For the text-containing cell, return its midpoint in (X, Y) coordinate format. 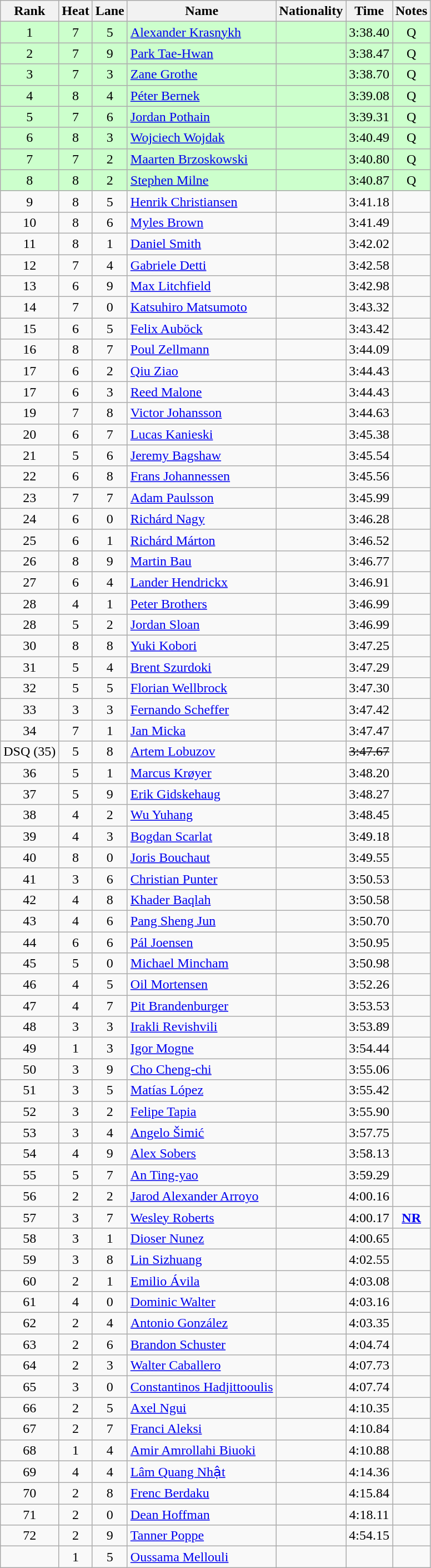
4:54.15 (369, 1536)
41 (30, 879)
Martin Bau (202, 561)
30 (30, 646)
Henrik Christiansen (202, 201)
50 (30, 1069)
71 (30, 1515)
Marcus Krøyer (202, 773)
Tanner Poppe (202, 1536)
3:50.70 (369, 921)
Igor Mogne (202, 1048)
26 (30, 561)
Reed Malone (202, 392)
Artem Lobuzov (202, 752)
Pang Sheng Jun (202, 921)
Dominic Walter (202, 1302)
21 (30, 455)
3:41.49 (369, 222)
45 (30, 964)
Jan Micka (202, 731)
Jeremy Bagshaw (202, 455)
Oussama Mellouli (202, 1557)
Frenc Berdaku (202, 1493)
Time (369, 11)
Poul Zellmann (202, 350)
64 (30, 1366)
3:50.53 (369, 879)
3:49.18 (369, 836)
46 (30, 985)
58 (30, 1238)
Yuki Kobori (202, 646)
Dean Hoffman (202, 1515)
Matías López (202, 1090)
Lander Hendrickx (202, 582)
Oil Mortensen (202, 985)
3:50.98 (369, 964)
Park Tae-Hwan (202, 53)
19 (30, 413)
60 (30, 1281)
4:07.73 (369, 1366)
3:45.56 (369, 477)
38 (30, 815)
4:00.65 (369, 1238)
Lucas Kanieski (202, 434)
3:53.53 (369, 1006)
3:50.58 (369, 900)
3:47.29 (369, 667)
Maarten Brzoskowski (202, 159)
Franci Aleksi (202, 1429)
Jarod Alexander Arroyo (202, 1196)
Daniel Smith (202, 244)
3:38.40 (369, 32)
68 (30, 1450)
4:03.35 (369, 1323)
3:43.32 (369, 307)
NR (411, 1217)
3:55.90 (369, 1112)
Jordan Pothain (202, 117)
43 (30, 921)
42 (30, 900)
53 (30, 1133)
Christian Punter (202, 879)
3:47.30 (369, 688)
54 (30, 1154)
13 (30, 286)
3:48.27 (369, 794)
Zane Grothe (202, 75)
3:45.99 (369, 498)
Adam Paulsson (202, 498)
3:53.89 (369, 1027)
3:52.26 (369, 985)
Pál Joensen (202, 942)
Notes (411, 11)
Angelo Šimić (202, 1133)
3:48.20 (369, 773)
39 (30, 836)
52 (30, 1112)
33 (30, 709)
11 (30, 244)
Alexander Krasnykh (202, 32)
Khader Baqlah (202, 900)
44 (30, 942)
69 (30, 1472)
3:41.18 (369, 201)
3:40.87 (369, 180)
3:39.31 (369, 117)
Joris Bouchaut (202, 857)
34 (30, 731)
48 (30, 1027)
Amir Amrollahi Biuoki (202, 1450)
4:15.84 (369, 1493)
Victor Johansson (202, 413)
3:54.44 (369, 1048)
Heat (76, 11)
49 (30, 1048)
3:42.98 (369, 286)
Antonio González (202, 1323)
Brent Szurdoki (202, 667)
Jordan Sloan (202, 625)
3:38.70 (369, 75)
59 (30, 1259)
63 (30, 1344)
Erik Gidskehaug (202, 794)
Frans Johannessen (202, 477)
Nationality (311, 11)
4:00.16 (369, 1196)
Peter Brothers (202, 603)
Péter Bernek (202, 96)
4:10.84 (369, 1429)
Richárd Márton (202, 540)
3:57.75 (369, 1133)
3:50.95 (369, 942)
3:44.63 (369, 413)
Bogdan Scarlat (202, 836)
40 (30, 857)
14 (30, 307)
4:10.35 (369, 1408)
Wojciech Wojdak (202, 138)
Pit Brandenburger (202, 1006)
Walter Caballero (202, 1366)
51 (30, 1090)
3:47.42 (369, 709)
3:59.29 (369, 1175)
3:45.54 (369, 455)
10 (30, 222)
Brandon Schuster (202, 1344)
4:02.55 (369, 1259)
4:18.11 (369, 1515)
23 (30, 498)
Myles Brown (202, 222)
Emilio Ávila (202, 1281)
3:46.28 (369, 519)
57 (30, 1217)
3:38.47 (369, 53)
Florian Wellbrock (202, 688)
Michael Mincham (202, 964)
3:47.47 (369, 731)
55 (30, 1175)
3:40.49 (369, 138)
62 (30, 1323)
3:58.13 (369, 1154)
Wesley Roberts (202, 1217)
DSQ (35) (30, 752)
Felipe Tapia (202, 1112)
Cho Cheng-chi (202, 1069)
Gabriele Detti (202, 265)
4:03.08 (369, 1281)
Rank (30, 11)
3:43.42 (369, 329)
Fernando Scheffer (202, 709)
65 (30, 1387)
31 (30, 667)
3:48.45 (369, 815)
3:42.58 (369, 265)
Richárd Nagy (202, 519)
12 (30, 265)
4:00.17 (369, 1217)
3:44.09 (369, 350)
32 (30, 688)
Axel Ngui (202, 1408)
20 (30, 434)
72 (30, 1536)
Irakli Revishvili (202, 1027)
27 (30, 582)
Lane (110, 11)
25 (30, 540)
37 (30, 794)
3:46.52 (369, 540)
Name (202, 11)
Katsuhiro Matsumoto (202, 307)
70 (30, 1493)
3:46.77 (369, 561)
Max Litchfield (202, 286)
3:46.91 (369, 582)
47 (30, 1006)
Constantinos Hadjittooulis (202, 1387)
3:39.08 (369, 96)
3:47.67 (369, 752)
15 (30, 329)
66 (30, 1408)
Qiu Ziao (202, 371)
Stephen Milne (202, 180)
56 (30, 1196)
3:42.02 (369, 244)
16 (30, 350)
Lin Sizhuang (202, 1259)
Alex Sobers (202, 1154)
4:14.36 (369, 1472)
4:04.74 (369, 1344)
Wu Yuhang (202, 815)
67 (30, 1429)
Lâm Quang Nhật (202, 1472)
3:45.38 (369, 434)
3:47.25 (369, 646)
4:07.74 (369, 1387)
An Ting-yao (202, 1175)
24 (30, 519)
Dioser Nunez (202, 1238)
22 (30, 477)
3:55.42 (369, 1090)
61 (30, 1302)
3:55.06 (369, 1069)
36 (30, 773)
3:49.55 (369, 857)
4:10.88 (369, 1450)
3:40.80 (369, 159)
Felix Auböck (202, 329)
4:03.16 (369, 1302)
